Capture the cell that displays the provided text and extract its (x, y) central coordinate. 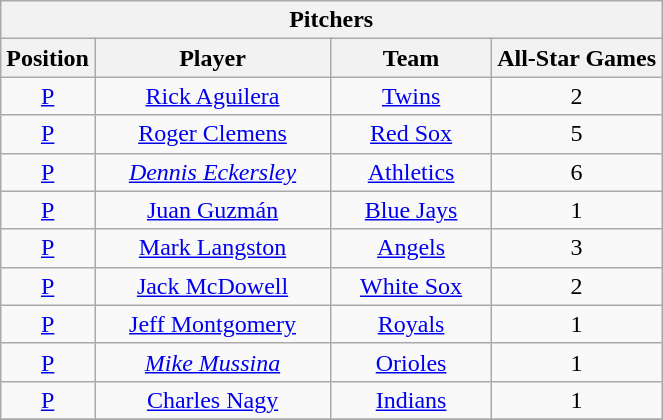
Player (212, 58)
6 (577, 172)
5 (577, 134)
Royals (412, 324)
Rick Aguilera (212, 96)
Twins (412, 96)
Indians (412, 400)
Orioles (412, 362)
Mike Mussina (212, 362)
Mark Langston (212, 248)
Pitchers (332, 20)
3 (577, 248)
Position (48, 58)
Jack McDowell (212, 286)
Charles Nagy (212, 400)
Jeff Montgomery (212, 324)
Team (412, 58)
White Sox (412, 286)
Red Sox (412, 134)
Roger Clemens (212, 134)
Dennis Eckersley (212, 172)
All-Star Games (577, 58)
Blue Jays (412, 210)
Athletics (412, 172)
Juan Guzmán (212, 210)
Angels (412, 248)
